Scan for the cell matching the given text and deliver its [x, y] coordinate at center. 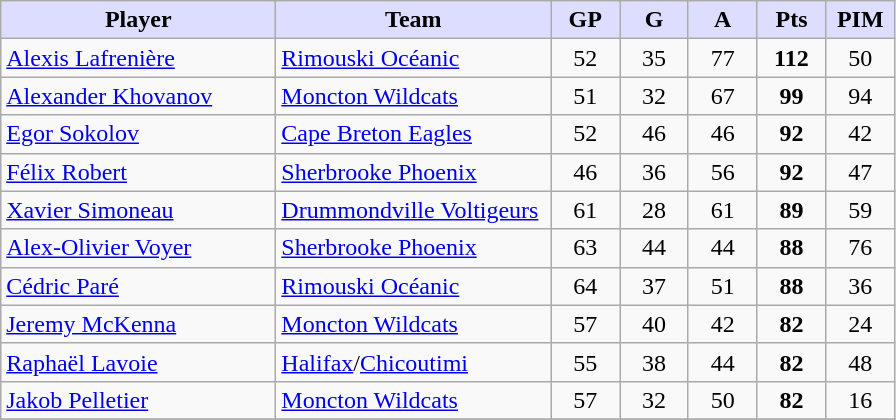
16 [860, 400]
GP [586, 20]
35 [654, 58]
Alexander Khovanov [138, 96]
Alexis Lafrenière [138, 58]
A [722, 20]
Drummondville Voltigeurs [414, 210]
94 [860, 96]
40 [654, 324]
Pts [792, 20]
38 [654, 362]
PIM [860, 20]
Alex-Olivier Voyer [138, 248]
59 [860, 210]
Halifax/Chicoutimi [414, 362]
28 [654, 210]
48 [860, 362]
Raphaël Lavoie [138, 362]
76 [860, 248]
Cape Breton Eagles [414, 134]
112 [792, 58]
Xavier Simoneau [138, 210]
63 [586, 248]
64 [586, 286]
G [654, 20]
Jakob Pelletier [138, 400]
Jeremy McKenna [138, 324]
67 [722, 96]
77 [722, 58]
Cédric Paré [138, 286]
Player [138, 20]
37 [654, 286]
47 [860, 172]
56 [722, 172]
55 [586, 362]
Félix Robert [138, 172]
Team [414, 20]
89 [792, 210]
Egor Sokolov [138, 134]
99 [792, 96]
24 [860, 324]
